Provide the (X, Y) coordinate of the cell's center where the given text is located.  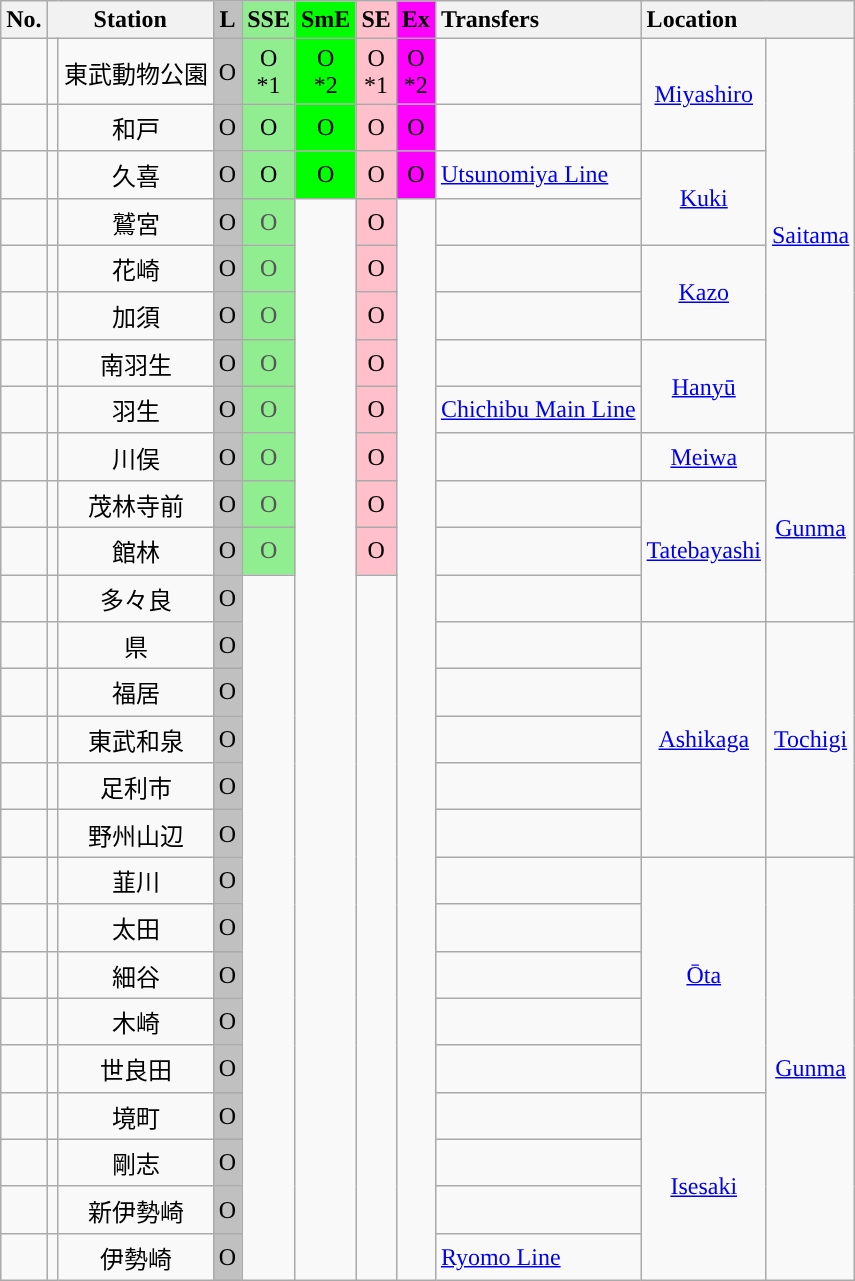
福居 (136, 692)
Ashikaga (704, 740)
Station (130, 20)
足利市 (136, 786)
久喜 (136, 174)
Transfers (538, 20)
Saitama (810, 236)
和戸 (136, 128)
多々良 (136, 598)
Ryomo Line (538, 1256)
Kazo (704, 292)
世良田 (136, 1068)
県 (136, 646)
Hanyū (704, 386)
花崎 (136, 268)
Utsunomiya Line (538, 174)
Miyashiro (704, 95)
Meiwa (704, 456)
Ex (416, 20)
太田 (136, 928)
境町 (136, 1116)
羽生 (136, 410)
Tatebayashi (704, 550)
加須 (136, 316)
館林 (136, 550)
新伊勢崎 (136, 1210)
野州山辺 (136, 834)
Ōta (704, 974)
SmE (325, 20)
韮川 (136, 880)
東武動物公園 (136, 72)
木崎 (136, 1022)
SSE (269, 20)
Location (748, 20)
伊勢崎 (136, 1256)
剛志 (136, 1162)
川俣 (136, 456)
No. (24, 20)
鷲宮 (136, 222)
東武和泉 (136, 740)
SE (376, 20)
Kuki (704, 198)
Tochigi (810, 740)
茂林寺前 (136, 504)
L (227, 20)
Isesaki (704, 1186)
Chichibu Main Line (538, 410)
南羽生 (136, 362)
細谷 (136, 974)
